Return the (X, Y) coordinate for the center point of the cell that contains the specified text.  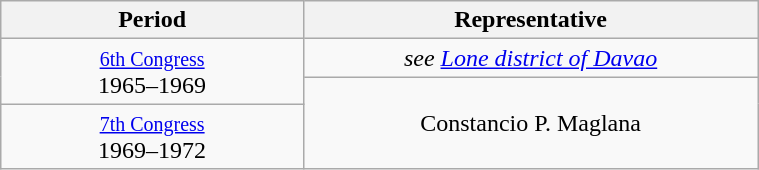
Representative (530, 20)
see Lone district of Davao (530, 58)
Period (152, 20)
6th Congress1965–1969 (152, 72)
7th Congress1969–1972 (152, 136)
Constancio P. Maglana (530, 123)
